Return (X, Y) of the center of cell containing provided text 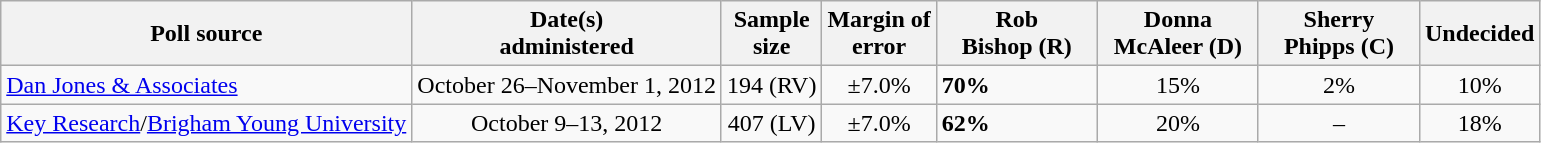
DonnaMcAleer (D) (1178, 34)
Key Research/Brigham Young University (206, 123)
October 9–13, 2012 (567, 123)
Undecided (1479, 34)
70% (1016, 85)
62% (1016, 123)
15% (1178, 85)
RobBishop (R) (1016, 34)
October 26–November 1, 2012 (567, 85)
– (1338, 123)
20% (1178, 123)
Date(s)administered (567, 34)
Dan Jones & Associates (206, 85)
407 (LV) (771, 123)
Samplesize (771, 34)
SherryPhipps (C) (1338, 34)
10% (1479, 85)
18% (1479, 123)
Poll source (206, 34)
Margin of error (879, 34)
2% (1338, 85)
194 (RV) (771, 85)
